Return (x, y) of the center of cell containing provided text 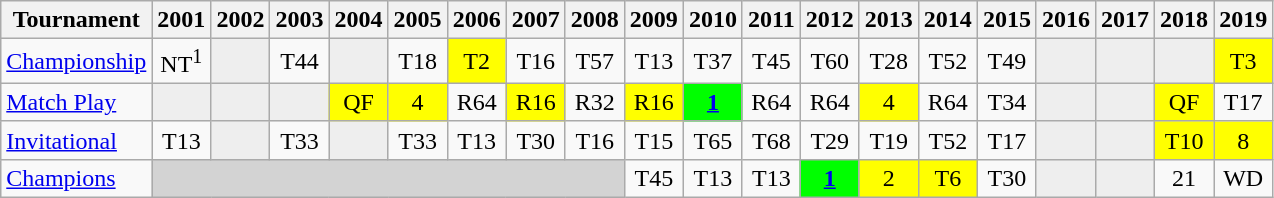
2006 (476, 20)
R32 (594, 102)
T28 (888, 62)
T68 (771, 140)
2012 (830, 20)
T37 (712, 62)
2010 (712, 20)
8 (1244, 140)
2 (888, 178)
Match Play (76, 102)
T19 (888, 140)
2017 (1126, 20)
2004 (358, 20)
Championship (76, 62)
2003 (300, 20)
T29 (830, 140)
T2 (476, 62)
2002 (240, 20)
2011 (771, 20)
21 (1184, 178)
2013 (888, 20)
T6 (948, 178)
2008 (594, 20)
2018 (1184, 20)
T65 (712, 140)
T57 (594, 62)
2015 (1006, 20)
T34 (1006, 102)
T49 (1006, 62)
T3 (1244, 62)
2016 (1066, 20)
T60 (830, 62)
T10 (1184, 140)
Champions (76, 178)
Tournament (76, 20)
2014 (948, 20)
T44 (300, 62)
2005 (418, 20)
2009 (654, 20)
2001 (182, 20)
WD (1244, 178)
2007 (536, 20)
Invitational (76, 140)
T15 (654, 140)
NT1 (182, 62)
2019 (1244, 20)
T18 (418, 62)
